Return the [x, y] coordinate for the center point of the cell that contains the specified text.  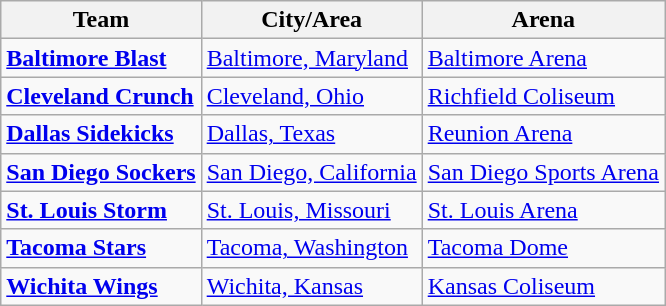
Arena [543, 20]
St. Louis Arena [543, 210]
San Diego, California [312, 172]
Richfield Coliseum [543, 96]
Baltimore, Maryland [312, 58]
St. Louis, Missouri [312, 210]
Wichita Wings [101, 286]
Tacoma, Washington [312, 248]
Dallas, Texas [312, 134]
Tacoma Stars [101, 248]
Dallas Sidekicks [101, 134]
Cleveland, Ohio [312, 96]
Tacoma Dome [543, 248]
Cleveland Crunch [101, 96]
Team [101, 20]
Wichita, Kansas [312, 286]
San Diego Sports Arena [543, 172]
City/Area [312, 20]
St. Louis Storm [101, 210]
Baltimore Blast [101, 58]
San Diego Sockers [101, 172]
Reunion Arena [543, 134]
Baltimore Arena [543, 58]
Kansas Coliseum [543, 286]
